Search for the cell housing the specified text and yield its (X, Y) center coordinate. 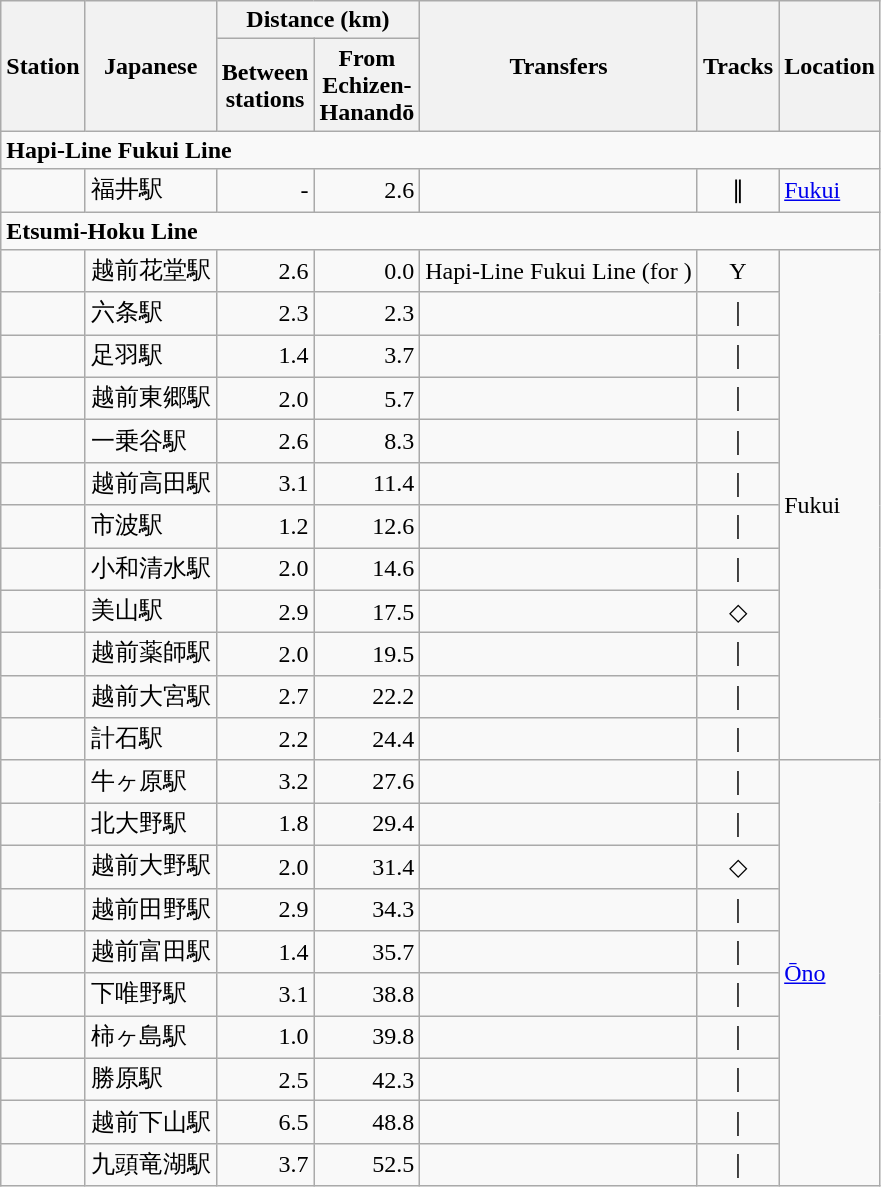
Location (830, 66)
Hapi-Line Fukui Line (for ) (559, 272)
越前富田駅 (150, 952)
越前大宮駅 (150, 696)
3.2 (265, 782)
1.0 (265, 1038)
足羽駅 (150, 356)
市波駅 (150, 526)
35.7 (367, 952)
14.6 (367, 570)
42.3 (367, 1080)
17.5 (367, 612)
Distance (km) (318, 20)
12.6 (367, 526)
越前大野駅 (150, 866)
越前下山駅 (150, 1122)
2.2 (265, 740)
Y (738, 272)
越前薬師駅 (150, 654)
九頭竜湖駅 (150, 1164)
美山駅 (150, 612)
∥ (738, 190)
1.8 (265, 824)
5.7 (367, 398)
牛ヶ原駅 (150, 782)
Etsumi-Hoku Line (441, 231)
2.5 (265, 1080)
Station (43, 66)
6.5 (265, 1122)
48.8 (367, 1122)
勝原駅 (150, 1080)
北大野駅 (150, 824)
34.3 (367, 910)
From Echizen-Hanandō (367, 85)
六条駅 (150, 314)
1.2 (265, 526)
Tracks (738, 66)
27.6 (367, 782)
11.4 (367, 484)
Japanese (150, 66)
柿ヶ島駅 (150, 1038)
29.4 (367, 824)
24.4 (367, 740)
22.2 (367, 696)
19.5 (367, 654)
小和清水駅 (150, 570)
一乗谷駅 (150, 442)
39.8 (367, 1038)
福井駅 (150, 190)
越前花堂駅 (150, 272)
Betweenstations (265, 85)
越前高田駅 (150, 484)
2.7 (265, 696)
38.8 (367, 994)
31.4 (367, 866)
下唯野駅 (150, 994)
Ōno (830, 973)
越前田野駅 (150, 910)
8.3 (367, 442)
越前東郷駅 (150, 398)
0.0 (367, 272)
Hapi-Line Fukui Line (441, 150)
- (265, 190)
52.5 (367, 1164)
Transfers (559, 66)
計石駅 (150, 740)
